Identify which cell holds the provided text, then report its (x, y) central coordinate. 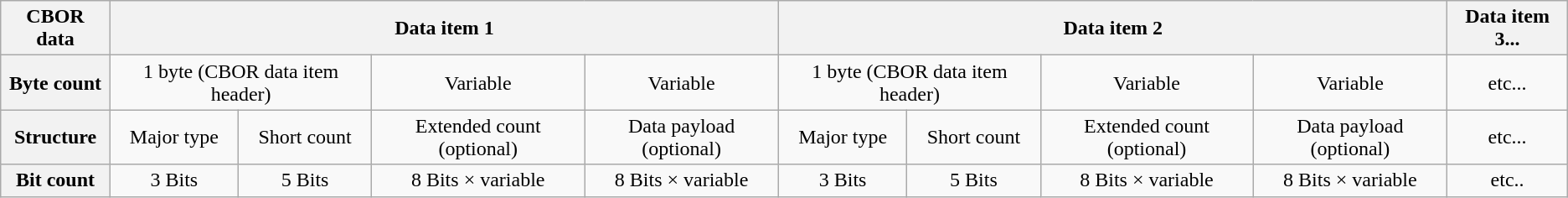
CBOR data (55, 29)
Bit count (55, 180)
Byte count (55, 82)
Data item 3... (1508, 29)
Data item 2 (1113, 29)
Structure (55, 138)
Data item 1 (444, 29)
etc.. (1508, 180)
